Find where the given text appears and provide that cell's center as (X, Y) coordinate. 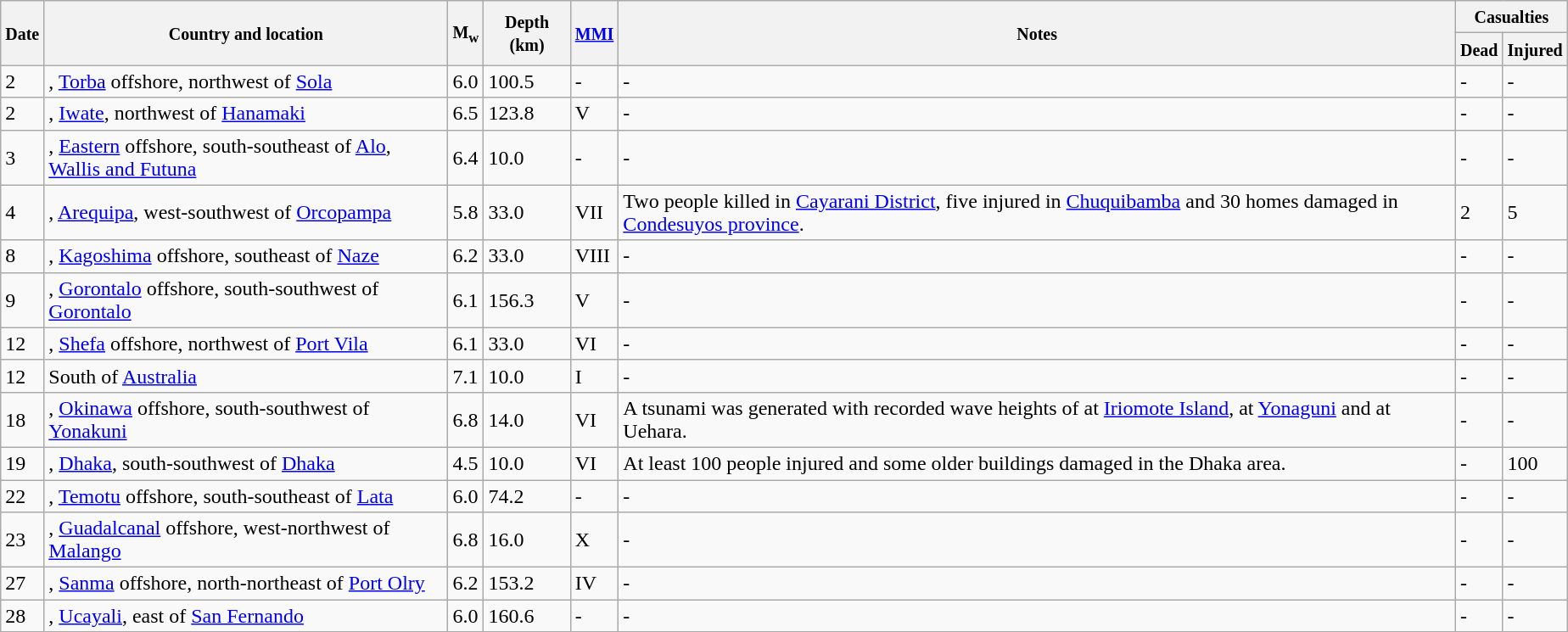
VII (594, 212)
Notes (1037, 33)
100 (1535, 463)
7.1 (466, 376)
, Okinawa offshore, south-southwest of Yonakuni (246, 419)
At least 100 people injured and some older buildings damaged in the Dhaka area. (1037, 463)
, Ucayali, east of San Fernando (246, 616)
IV (594, 584)
8 (22, 256)
, Temotu offshore, south-southeast of Lata (246, 496)
9 (22, 300)
14.0 (527, 419)
153.2 (527, 584)
I (594, 376)
100.5 (527, 81)
19 (22, 463)
74.2 (527, 496)
A tsunami was generated with recorded wave heights of at Iriomote Island, at Yonaguni and at Uehara. (1037, 419)
, Iwate, northwest of Hanamaki (246, 114)
5.8 (466, 212)
3 (22, 158)
, Gorontalo offshore, south-southwest of Gorontalo (246, 300)
160.6 (527, 616)
VIII (594, 256)
, Torba offshore, northwest of Sola (246, 81)
MMI (594, 33)
Two people killed in Cayarani District, five injured in Chuquibamba and 30 homes damaged in Condesuyos province. (1037, 212)
Casualties (1511, 17)
4.5 (466, 463)
, Eastern offshore, south-southeast of Alo, Wallis and Futuna (246, 158)
, Shefa offshore, northwest of Port Vila (246, 344)
5 (1535, 212)
Depth (km) (527, 33)
16.0 (527, 540)
6.4 (466, 158)
, Dhaka, south-southwest of Dhaka (246, 463)
, Kagoshima offshore, southeast of Naze (246, 256)
Country and location (246, 33)
27 (22, 584)
22 (22, 496)
23 (22, 540)
X (594, 540)
6.5 (466, 114)
Mw (466, 33)
, Sanma offshore, north-northeast of Port Olry (246, 584)
18 (22, 419)
, Guadalcanal offshore, west-northwest of Malango (246, 540)
28 (22, 616)
, Arequipa, west-southwest of Orcopampa (246, 212)
South of Australia (246, 376)
4 (22, 212)
156.3 (527, 300)
Injured (1535, 49)
Date (22, 33)
123.8 (527, 114)
Dead (1479, 49)
